Identify which cell holds the provided text, then report its [x, y] central coordinate. 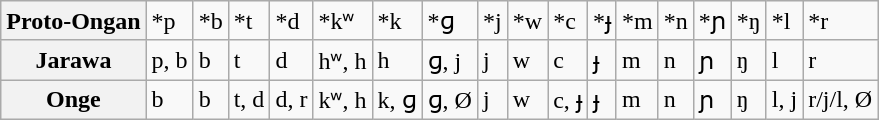
*ɲ [712, 21]
*ŋ [748, 21]
t [249, 60]
*d [292, 21]
*j [492, 21]
l [784, 60]
t, d [249, 100]
Jarawa [74, 60]
kʷ, h [342, 100]
Proto-Ongan [74, 21]
hʷ, h [342, 60]
*ɡ [450, 21]
h [397, 60]
ɡ, Ø [450, 100]
k, ɡ [397, 100]
*p [170, 21]
*kʷ [342, 21]
*w [527, 21]
*c [568, 21]
ɡ, j [450, 60]
*ɟ [602, 21]
*l [784, 21]
*m [637, 21]
c [568, 60]
c, ɟ [568, 100]
p, b [170, 60]
r/j/l, Ø [840, 100]
l, j [784, 100]
d [292, 60]
*k [397, 21]
*t [249, 21]
r [840, 60]
Onge [74, 100]
*r [840, 21]
*b [210, 21]
*n [676, 21]
d, r [292, 100]
